Determine the (x, y) coordinate at the center of the cell enclosing the given text.  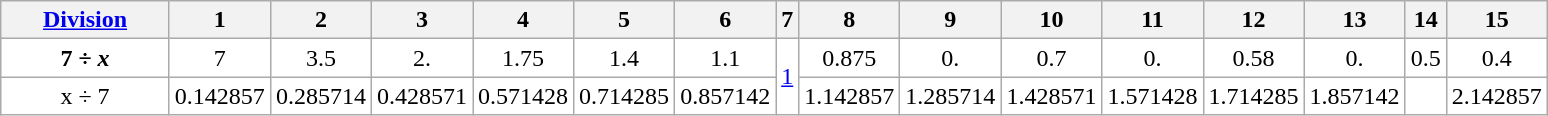
1.4 (624, 58)
2 (320, 20)
5 (624, 20)
0.875 (850, 58)
1.1 (726, 58)
0.714285 (624, 96)
0.58 (1254, 58)
14 (1426, 20)
1.75 (522, 58)
2. (422, 58)
1.142857 (850, 96)
0.428571 (422, 96)
4 (522, 20)
3.5 (320, 58)
0.4 (1496, 58)
0.5 (1426, 58)
1.857142 (1354, 96)
1.571428 (1152, 96)
0.571428 (522, 96)
6 (726, 20)
10 (1052, 20)
1.428571 (1052, 96)
1.285714 (950, 96)
3 (422, 20)
11 (1152, 20)
9 (950, 20)
0.857142 (726, 96)
0.142857 (220, 96)
0.7 (1052, 58)
x ÷ 7 (86, 96)
15 (1496, 20)
13 (1354, 20)
0.285714 (320, 96)
2.142857 (1496, 96)
1.714285 (1254, 96)
12 (1254, 20)
7 ÷ x (86, 58)
8 (850, 20)
Division (86, 20)
